For the text-containing cell, return its midpoint in [X, Y] coordinate format. 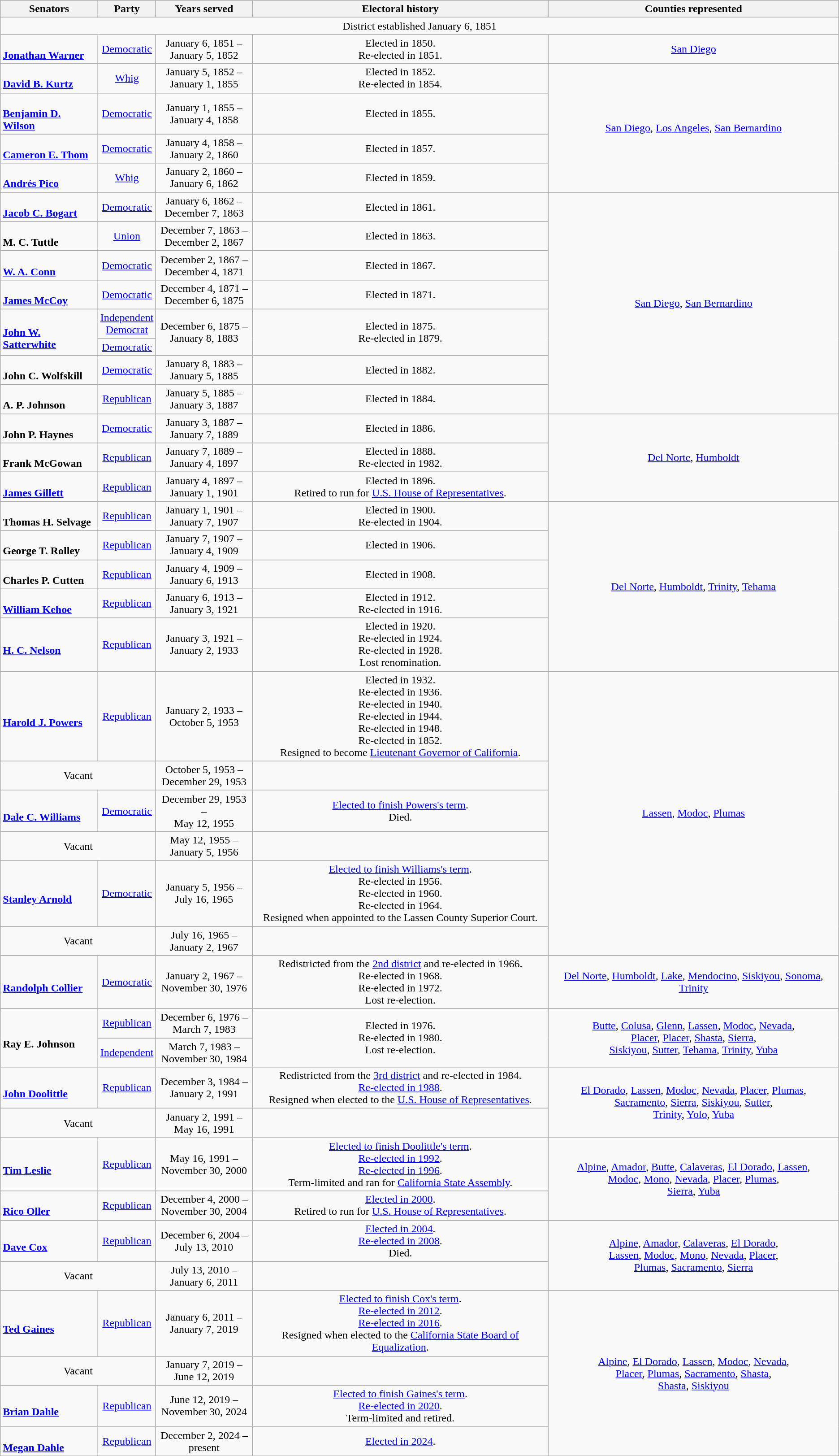
December 4, 1871 –December 6, 1875 [204, 294]
December 6, 1875 –January 8, 1883 [204, 332]
Charles P. Cutten [49, 574]
Elected in 1908. [401, 574]
January 5, 1956 –July 16, 1965 [204, 893]
March 7, 1983 –November 30, 1984 [204, 1053]
Megan Dahle [49, 1441]
Elected in 1871. [401, 294]
January 7, 2019 –June 12, 2019 [204, 1370]
Elected in 1900.Re-elected in 1904. [401, 516]
Redistricted from the 3rd district and re-elected in 1984.Re-elected in 1988.Resigned when elected to the U.S. House of Representatives. [401, 1088]
Jonathan Warner [49, 49]
San Diego, San Bernardino [694, 303]
San Diego [694, 49]
Elected in 1875.Re-elected in 1879. [401, 332]
January 4, 1897 –January 1, 1901 [204, 487]
Independent [127, 1053]
Elected in 2000.Retired to run for U.S. House of Representatives. [401, 1205]
January 3, 1921 –January 2, 1933 [204, 645]
Cameron E. Thom [49, 149]
David B. Kurtz [49, 78]
October 5, 1953 –December 29, 1953 [204, 776]
Elected in 1863. [401, 236]
Elected in 1888.Re-elected in 1982. [401, 457]
John C. Wolfskill [49, 370]
A. P. Johnson [49, 399]
Electoral history [401, 9]
Andrés Pico [49, 178]
Brian Dahle [49, 1406]
January 2, 1933 –October 5, 1953 [204, 716]
Lassen, Modoc, Plumas [694, 813]
Tim Leslie [49, 1164]
Senators [49, 9]
Elected in 1850.Re-elected in 1851. [401, 49]
Harold J. Powers [49, 716]
January 8, 1883 –January 5, 1885 [204, 370]
Randolph Collier [49, 982]
M. C. Tuttle [49, 236]
January 5, 1852 –January 1, 1855 [204, 78]
January 6, 1913 –January 3, 1921 [204, 604]
John Doolittle [49, 1088]
Stanley Arnold [49, 893]
December 3, 1984 –January 2, 1991 [204, 1088]
El Dorado, Lassen, Modoc, Nevada, Placer, Plumas,Sacramento, Sierra, Siskiyou, Sutter,Trinity, Yolo, Yuba [694, 1102]
John W. Satterwhite [49, 332]
IndependentDemocrat [127, 324]
Alpine, Amador, Butte, Calaveras, El Dorado, Lassen,Modoc, Mono, Nevada, Placer, Plumas,Sierra, Yuba [694, 1179]
January 7, 1889 –January 4, 1897 [204, 457]
January 1, 1855 –January 4, 1858 [204, 113]
Redistricted from the 2nd district and re-elected in 1966.Re-elected in 1968.Re-elected in 1972.Lost re-election. [401, 982]
James McCoy [49, 294]
Elected in 2024. [401, 1441]
December 2, 2024 –present [204, 1441]
July 13, 2010 –January 6, 2011 [204, 1276]
Elected in 1882. [401, 370]
January 7, 1907 –January 4, 1909 [204, 545]
January 2, 1991 –May 16, 1991 [204, 1123]
Elected in 1906. [401, 545]
George T. Rolley [49, 545]
Elected in 1855. [401, 113]
Elected to finish Gaines's term.Re-elected in 2020.Term-limited and retired. [401, 1406]
Union [127, 236]
Elected in 1920.Re-elected in 1924.Re-elected in 1928.Lost renomination. [401, 645]
Elected in 1857. [401, 149]
Elected in 1852.Re-elected in 1854. [401, 78]
Del Norte, Humboldt, Trinity, Tehama [694, 587]
Ted Gaines [49, 1323]
December 6, 1976 –March 7, 1983 [204, 1023]
January 6, 1862 –December 7, 1863 [204, 207]
Elected in 1886. [401, 429]
Frank McGowan [49, 457]
Jacob C. Bogart [49, 207]
Elected to finish Cox's term.Re-elected in 2012.Re-elected in 2016.Resigned when elected to the California State Board of Equalization. [401, 1323]
Ray E. Johnson [49, 1038]
January 4, 1909 –January 6, 1913 [204, 574]
Thomas H. Selvage [49, 516]
Counties represented [694, 9]
Elected in 2004.Re-elected in 2008.Died. [401, 1241]
H. C. Nelson [49, 645]
Elected to finish Powers's term.Died. [401, 811]
District established January 6, 1851 [419, 26]
December 29, 1953 –May 12, 1955 [204, 811]
December 6, 2004 –July 13, 2010 [204, 1241]
Party [127, 9]
May 12, 1955 –January 5, 1956 [204, 846]
William Kehoe [49, 604]
Del Norte, Humboldt [694, 457]
Dale C. Williams [49, 811]
January 3, 1887 –January 7, 1889 [204, 429]
January 6, 2011 –January 7, 2019 [204, 1323]
June 12, 2019 –November 30, 2024 [204, 1406]
Elected in 1912.Re-elected in 1916. [401, 604]
Alpine, El Dorado, Lassen, Modoc, Nevada,Placer, Plumas, Sacramento, Shasta,Shasta, Siskiyou [694, 1373]
Years served [204, 9]
Elected in 1896.Retired to run for U.S. House of Representatives. [401, 487]
Butte, Colusa, Glenn, Lassen, Modoc, Nevada,Placer, Placer, Shasta, Sierra,Siskiyou, Sutter, Tehama, Trinity, Yuba [694, 1038]
December 2, 1867 –December 4, 1871 [204, 265]
Benjamin D. Wilson [49, 113]
Alpine, Amador, Calaveras, El Dorado,Lassen, Modoc, Mono, Nevada, Placer,Plumas, Sacramento, Sierra [694, 1256]
Rico Oller [49, 1205]
May 16, 1991 –November 30, 2000 [204, 1164]
Elected in 1859. [401, 178]
James Gillett [49, 487]
Elected in 1867. [401, 265]
San Diego, Los Angeles, San Bernardino [694, 128]
January 6, 1851 –January 5, 1852 [204, 49]
January 5, 1885 –January 3, 1887 [204, 399]
Elected to finish Doolittle's term.Re-elected in 1992.Re-elected in 1996.Term-limited and ran for California State Assembly. [401, 1164]
December 4, 2000 –November 30, 2004 [204, 1205]
Dave Cox [49, 1241]
Elected in 1884. [401, 399]
Elected in 1861. [401, 207]
Del Norte, Humboldt, Lake, Mendocino, Siskiyou, Sonoma, Trinity [694, 982]
July 16, 1965 –January 2, 1967 [204, 941]
W. A. Conn [49, 265]
December 7, 1863 –December 2, 1867 [204, 236]
January 2, 1860 –January 6, 1862 [204, 178]
January 1, 1901 –January 7, 1907 [204, 516]
John P. Haynes [49, 429]
January 2, 1967 –November 30, 1976 [204, 982]
Elected in 1976.Re-elected in 1980.Lost re-election. [401, 1038]
January 4, 1858 –January 2, 1860 [204, 149]
